Detect which cell encompasses the target text, then output its [X, Y] center coordinate. 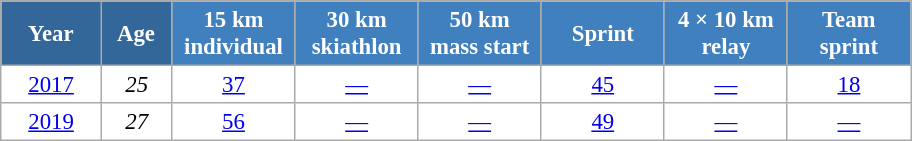
Sprint [602, 34]
56 [234, 122]
27 [136, 122]
45 [602, 85]
15 km individual [234, 34]
Year [52, 34]
2019 [52, 122]
25 [136, 85]
Team sprint [848, 34]
49 [602, 122]
37 [234, 85]
18 [848, 85]
Age [136, 34]
4 × 10 km relay [726, 34]
30 km skiathlon [356, 34]
50 km mass start [480, 34]
2017 [52, 85]
